From the cell containing the given text, extract its center point as (X, Y) coordinate. 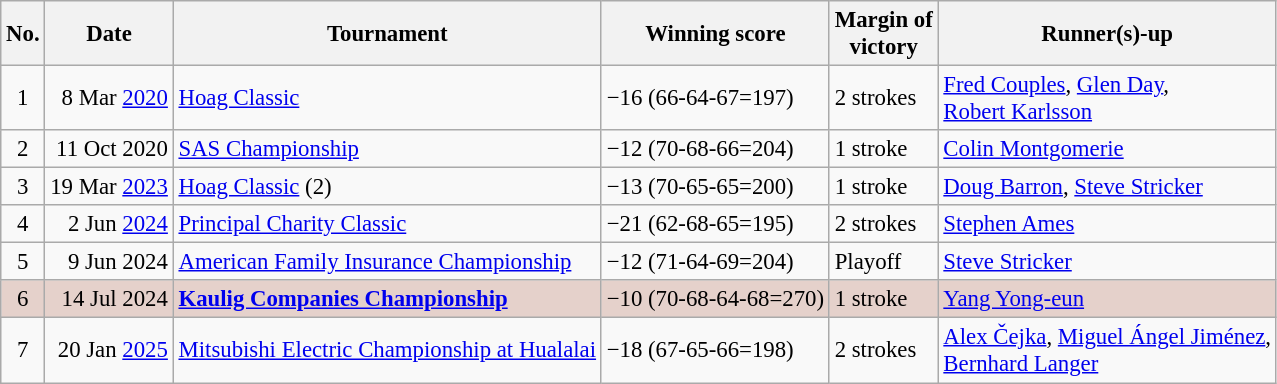
Principal Charity Classic (387, 224)
Margin ofvictory (884, 34)
Yang Yong-eun (1107, 299)
1 (23, 98)
Runner(s)-up (1107, 34)
Playoff (884, 262)
19 Mar 2023 (109, 187)
8 Mar 2020 (109, 98)
American Family Insurance Championship (387, 262)
Stephen Ames (1107, 224)
14 Jul 2024 (109, 299)
−12 (71-64-69=204) (715, 262)
4 (23, 224)
6 (23, 299)
−13 (70-65-65=200) (715, 187)
−12 (70-68-66=204) (715, 149)
Fred Couples, Glen Day, Robert Karlsson (1107, 98)
−10 (70-68-64-68=270) (715, 299)
Date (109, 34)
Hoag Classic (387, 98)
7 (23, 350)
−16 (66-64-67=197) (715, 98)
No. (23, 34)
−18 (67-65-66=198) (715, 350)
Colin Montgomerie (1107, 149)
Winning score (715, 34)
9 Jun 2024 (109, 262)
2 Jun 2024 (109, 224)
Mitsubishi Electric Championship at Hualalai (387, 350)
Steve Stricker (1107, 262)
3 (23, 187)
11 Oct 2020 (109, 149)
2 (23, 149)
Alex Čejka, Miguel Ángel Jiménez, Bernhard Langer (1107, 350)
−21 (62-68-65=195) (715, 224)
SAS Championship (387, 149)
20 Jan 2025 (109, 350)
5 (23, 262)
Hoag Classic (2) (387, 187)
Tournament (387, 34)
Kaulig Companies Championship (387, 299)
Doug Barron, Steve Stricker (1107, 187)
